Search for the cell housing the specified text and yield its (x, y) center coordinate. 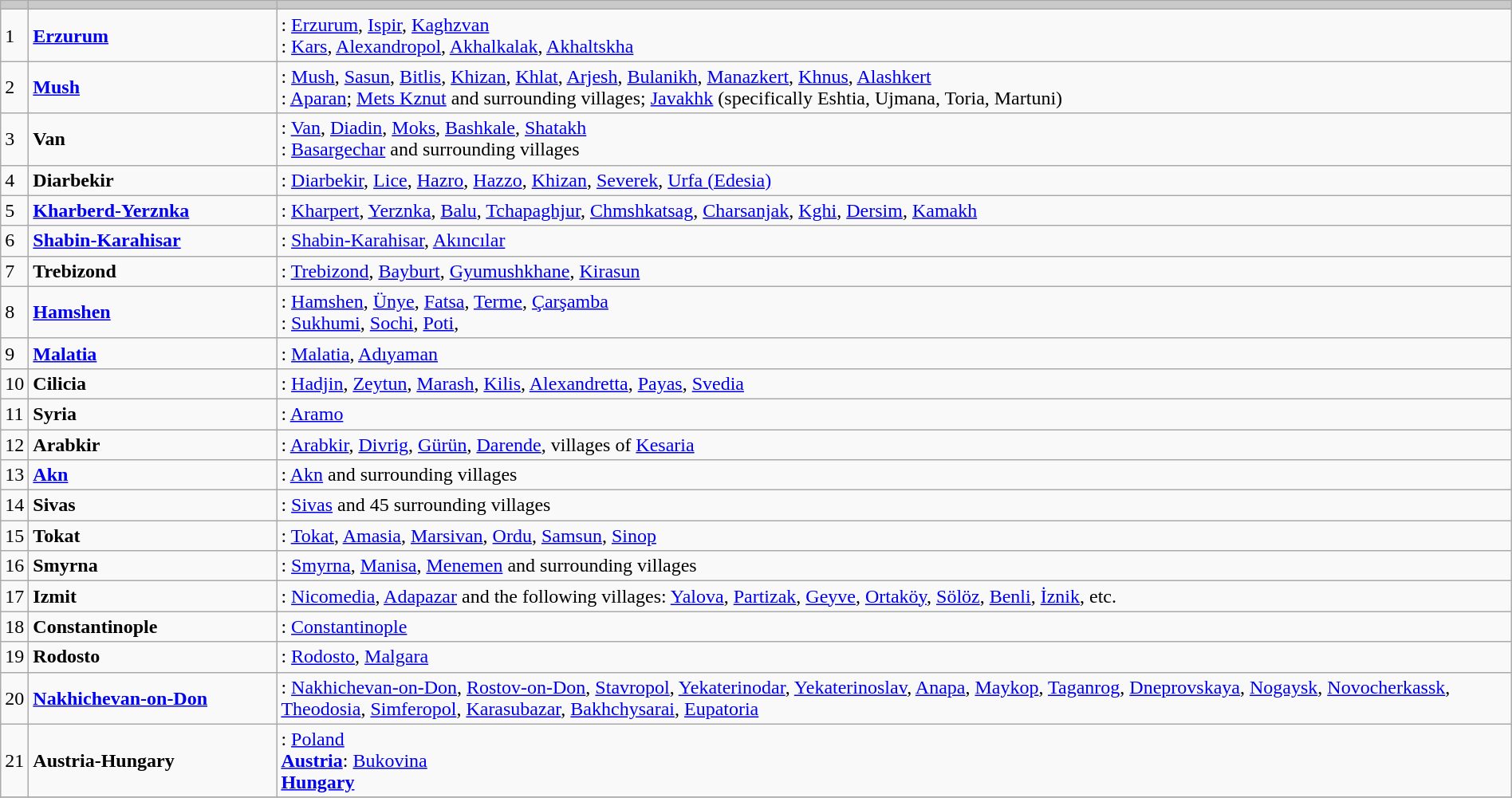
: Rodosto, Malgara (894, 657)
Malatia (153, 353)
20 (14, 698)
: Hamshen, Ünye, Fatsa, Terme, Çarşamba: Sukhumi, Sochi, Poti, (894, 313)
Izmit (153, 596)
: Sivas and 45 surrounding villages (894, 505)
18 (14, 627)
Akn (153, 475)
: Kharpert, Yerznka, Balu, Tchapaghjur, Chmshkatsag, Charsanjak, Kghi, Dersim, Kamakh (894, 210)
12 (14, 444)
6 (14, 241)
Mush (153, 88)
8 (14, 313)
21 (14, 761)
15 (14, 536)
3 (14, 139)
Tokat (153, 536)
11 (14, 414)
1 (14, 35)
Van (153, 139)
4 (14, 180)
7 (14, 271)
19 (14, 657)
Shabin-Karahisar (153, 241)
17 (14, 596)
: Diarbekir, Lice, Hazro, Hazzo, Khizan, Severek, Urfa (Edesia) (894, 180)
Nakhichevan-on-Don (153, 698)
: Malatia, Adıyaman (894, 353)
: Poland Austria: Bukovina Hungary (894, 761)
: Nicomedia, Adapazar and the following villages: Yalova, Partizak, Geyve, Ortaköy, Sölöz, Benli, İznik, etc. (894, 596)
Sivas (153, 505)
Arabkir (153, 444)
: Smyrna, Manisa, Menemen and surrounding villages (894, 566)
: Erzurum, Ispir, Kaghzvan : Kars, Alexandropol, Akhalkalak, Akhaltskha (894, 35)
: Shabin-Karahisar, Akıncılar (894, 241)
Diarbekir (153, 180)
14 (14, 505)
: Akn and surrounding villages (894, 475)
Trebizond (153, 271)
: Hadjin, Zeytun, Marash, Kilis, Alexandretta, Payas, Svedia (894, 383)
Smyrna (153, 566)
: Trebizond, Bayburt, Gyumushkhane, Kirasun (894, 271)
9 (14, 353)
Cilicia (153, 383)
: Aramo (894, 414)
5 (14, 210)
: Arabkir, Divrig, Gürün, Darende, villages of Kesaria (894, 444)
16 (14, 566)
Austria-Hungary (153, 761)
10 (14, 383)
Erzurum (153, 35)
13 (14, 475)
: Tokat, Amasia, Marsivan, Ordu, Samsun, Sinop (894, 536)
2 (14, 88)
: Van, Diadin, Moks, Bashkale, Shatakh: Basargechar and surrounding villages (894, 139)
Kharberd-Yerznka (153, 210)
Rodosto (153, 657)
Constantinople (153, 627)
Syria (153, 414)
Hamshen (153, 313)
: Constantinople (894, 627)
